Provide the [X, Y] coordinate of the cell's center where the given text is located.  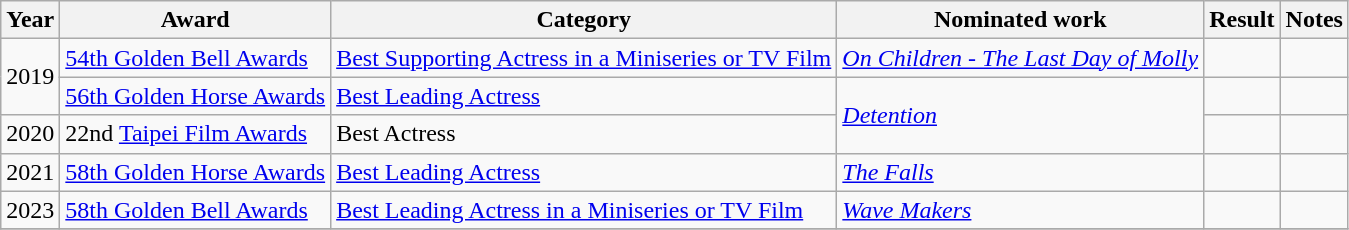
Wave Makers [1020, 210]
Best Leading Actress in a Miniseries or TV Film [584, 210]
2023 [30, 210]
On Children - The Last Day of Molly [1020, 58]
58th Golden Bell Awards [196, 210]
Result [1242, 20]
Year [30, 20]
Nominated work [1020, 20]
2020 [30, 134]
2019 [30, 77]
Detention [1020, 115]
58th Golden Horse Awards [196, 172]
2021 [30, 172]
Award [196, 20]
The Falls [1020, 172]
Best Actress [584, 134]
Best Supporting Actress in a Miniseries or TV Film [584, 58]
Notes [1314, 20]
Category [584, 20]
54th Golden Bell Awards [196, 58]
56th Golden Horse Awards [196, 96]
22nd Taipei Film Awards [196, 134]
